Provide the (x, y) coordinate of the cell's center where the given text is located.  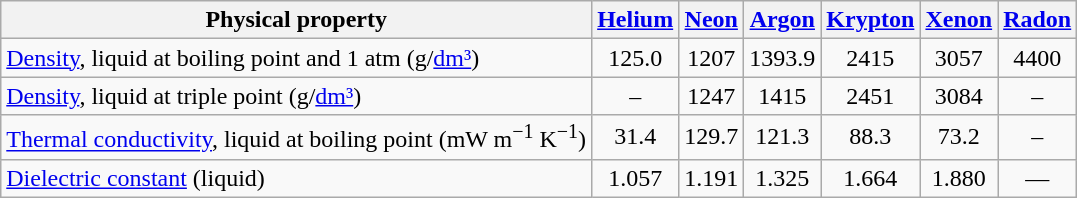
31.4 (636, 138)
3057 (959, 58)
121.3 (782, 138)
2415 (870, 58)
Physical property (296, 20)
1.880 (959, 178)
1415 (782, 96)
88.3 (870, 138)
2451 (870, 96)
Radon (1038, 20)
129.7 (712, 138)
Density, liquid at boiling point and 1 atm (g/dm³) (296, 58)
1247 (712, 96)
Helium (636, 20)
Argon (782, 20)
4400 (1038, 58)
Dielectric constant (liquid) (296, 178)
— (1038, 178)
1.191 (712, 178)
3084 (959, 96)
125.0 (636, 58)
1207 (712, 58)
Neon (712, 20)
Xenon (959, 20)
73.2 (959, 138)
1.325 (782, 178)
Krypton (870, 20)
1.664 (870, 178)
1393.9 (782, 58)
Density, liquid at triple point (g/dm³) (296, 96)
1.057 (636, 178)
Thermal conductivity, liquid at boiling point (mW m−1 K−1) (296, 138)
